Determine the (x, y) coordinate at the center of the cell enclosing the given text.  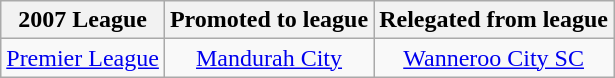
Mandurah City (268, 58)
Promoted to league (268, 20)
Wanneroo City SC (494, 58)
Relegated from league (494, 20)
2007 League (83, 20)
Premier League (83, 58)
